For the text-containing cell, return its midpoint in (x, y) coordinate format. 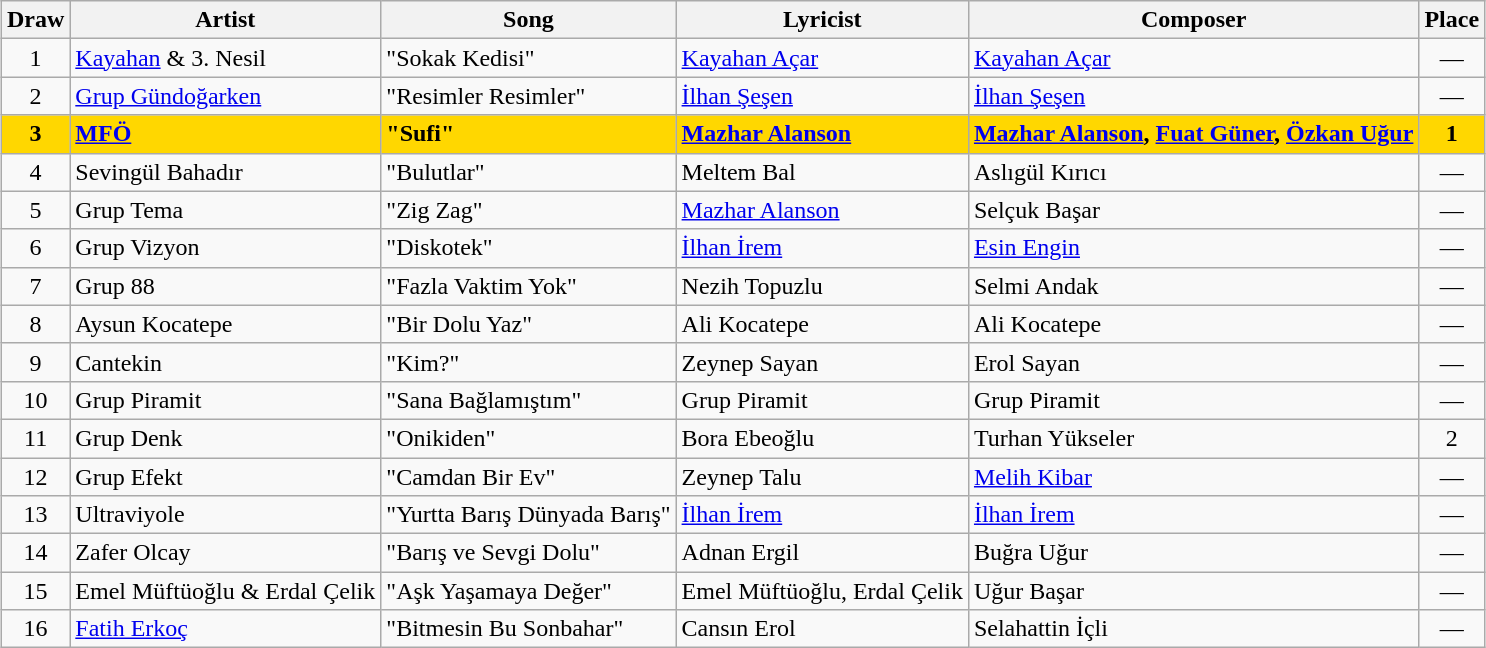
Selçuk Başar (1193, 210)
Erol Sayan (1193, 362)
"Diskotek" (528, 248)
Melih Kibar (1193, 477)
16 (35, 629)
Selahattin İçli (1193, 629)
Kayahan & 3. Nesil (226, 58)
Grup Efekt (226, 477)
Grup Denk (226, 438)
Esin Engin (1193, 248)
Grup 88 (226, 286)
13 (35, 515)
Emel Müftüoğlu, Erdal Çelik (822, 591)
11 (35, 438)
7 (35, 286)
"Sufi" (528, 134)
Song (528, 20)
Cansın Erol (822, 629)
"Bitmesin Bu Sonbahar" (528, 629)
"Onikiden" (528, 438)
"Aşk Yaşamaya Değer" (528, 591)
Ultraviyole (226, 515)
"Zig Zag" (528, 210)
Uğur Başar (1193, 591)
15 (35, 591)
Grup Tema (226, 210)
10 (35, 400)
Lyricist (822, 20)
Fatih Erkoç (226, 629)
Draw (35, 20)
"Kim?" (528, 362)
3 (35, 134)
9 (35, 362)
"Camdan Bir Ev" (528, 477)
Zafer Olcay (226, 553)
Grup Gündoğarken (226, 96)
Sevingül Bahadır (226, 172)
"Sana Bağlamıştım" (528, 400)
8 (35, 324)
Turhan Yükseler (1193, 438)
"Sokak Kedisi" (528, 58)
Meltem Bal (822, 172)
Zeynep Talu (822, 477)
12 (35, 477)
Grup Vizyon (226, 248)
"Barış ve Sevgi Dolu" (528, 553)
Composer (1193, 20)
"Resimler Resimler" (528, 96)
Zeynep Sayan (822, 362)
14 (35, 553)
6 (35, 248)
MFÖ (226, 134)
"Yurtta Barış Dünyada Barış" (528, 515)
"Bulutlar" (528, 172)
Aysun Kocatepe (226, 324)
Cantekin (226, 362)
Artist (226, 20)
Mazhar Alanson, Fuat Güner, Özkan Uğur (1193, 134)
Selmi Andak (1193, 286)
Place (1452, 20)
"Bir Dolu Yaz" (528, 324)
Emel Müftüoğlu & Erdal Çelik (226, 591)
Buğra Uğur (1193, 553)
Adnan Ergil (822, 553)
4 (35, 172)
"Fazla Vaktim Yok" (528, 286)
Nezih Topuzlu (822, 286)
Bora Ebeoğlu (822, 438)
Aslıgül Kırıcı (1193, 172)
5 (35, 210)
